Identify which cell holds the provided text, then report its [x, y] central coordinate. 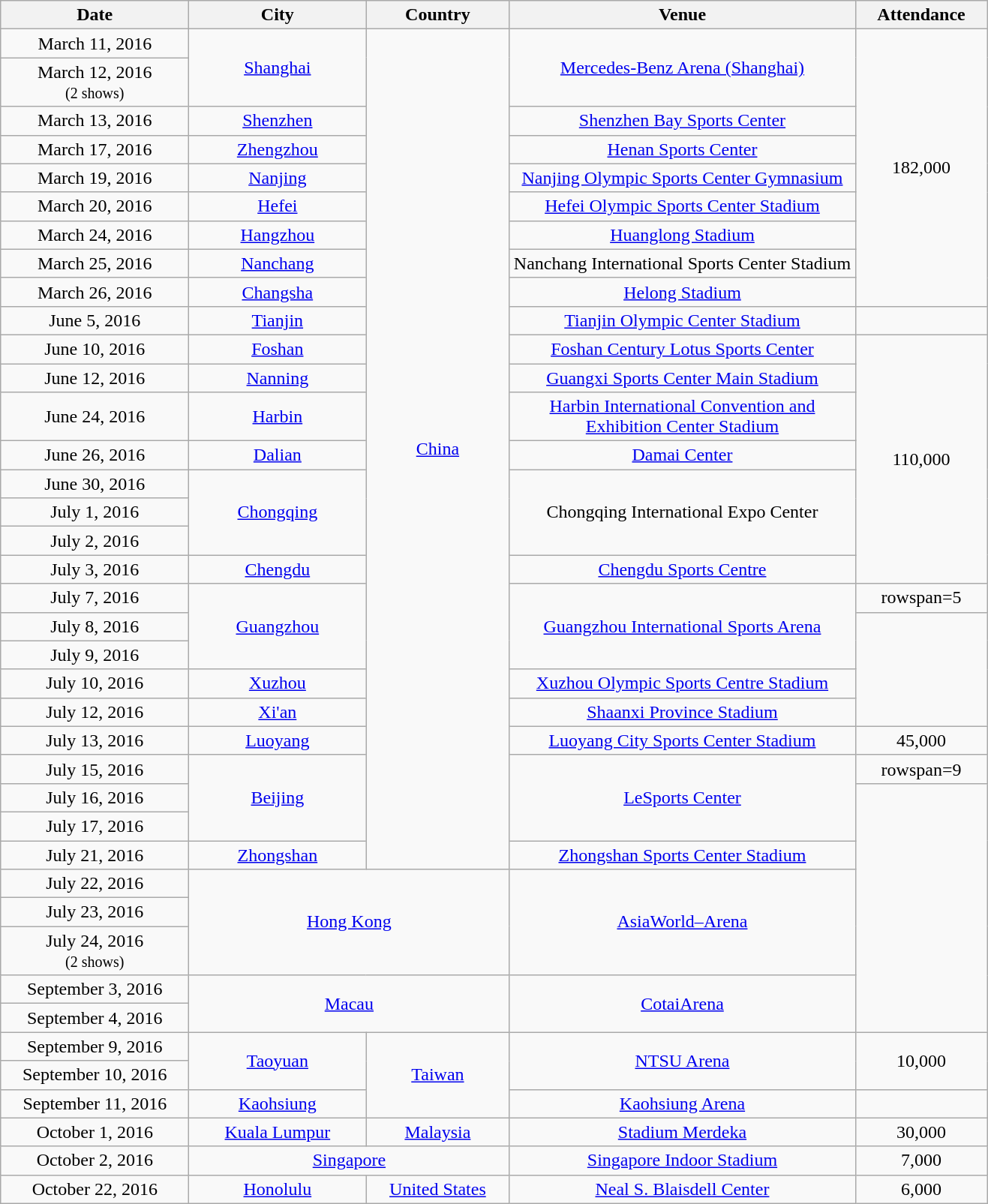
Foshan Century Lotus Sports Center [683, 349]
Guangzhou International Sports Arena [683, 626]
July 15, 2016 [95, 769]
6,000 [921, 1189]
rowspan=9 [921, 769]
July 9, 2016 [95, 655]
30,000 [921, 1132]
Singapore [350, 1160]
China [438, 449]
Henan Sports Center [683, 149]
July 16, 2016 [95, 797]
Foshan [278, 349]
March 25, 2016 [95, 263]
September 11, 2016 [95, 1103]
Hefei Olympic Sports Center Stadium [683, 206]
Singapore Indoor Stadium [683, 1160]
Nanjing Olympic Sports Center Gymnasium [683, 178]
September 4, 2016 [95, 1018]
Guangzhou [278, 626]
Date [95, 15]
Stadium Merdeka [683, 1132]
AsiaWorld–Arena [683, 923]
Harbin International Convention and Exhibition Center Stadium [683, 417]
Xuzhou [278, 683]
Harbin [278, 417]
Zhongshan Sports Center Stadium [683, 854]
June 30, 2016 [95, 484]
Macau [350, 1004]
Beijing [278, 797]
July 24, 2016(2 shows) [95, 951]
July 7, 2016 [95, 598]
Chengdu [278, 569]
July 12, 2016 [95, 712]
October 22, 2016 [95, 1189]
Zhongshan [278, 854]
March 24, 2016 [95, 235]
United States [438, 1189]
Kaohsiung [278, 1103]
September 9, 2016 [95, 1046]
Tianjin [278, 320]
10,000 [921, 1061]
Xuzhou Olympic Sports Centre Stadium [683, 683]
Honolulu [278, 1189]
Chengdu Sports Centre [683, 569]
CotaiArena [683, 1004]
June 12, 2016 [95, 377]
July 21, 2016 [95, 854]
7,000 [921, 1160]
June 24, 2016 [95, 417]
July 8, 2016 [95, 626]
July 22, 2016 [95, 884]
March 11, 2016 [95, 44]
Chongqing [278, 512]
Nanchang International Sports Center Stadium [683, 263]
June 26, 2016 [95, 455]
Damai Center [683, 455]
March 19, 2016 [95, 178]
Kaohsiung Arena [683, 1103]
March 26, 2016 [95, 292]
Zhengzhou [278, 149]
July 10, 2016 [95, 683]
LeSports Center [683, 797]
Chongqing International Expo Center [683, 512]
Mercedes-Benz Arena (Shanghai) [683, 68]
NTSU Arena [683, 1061]
Malaysia [438, 1132]
Huanglong Stadium [683, 235]
July 23, 2016 [95, 912]
182,000 [921, 168]
Venue [683, 15]
Xi'an [278, 712]
September 10, 2016 [95, 1075]
Hangzhou [278, 235]
Taiwan [438, 1075]
Country [438, 15]
City [278, 15]
Changsha [278, 292]
July 17, 2016 [95, 826]
Luoyang City Sports Center Stadium [683, 740]
Shaanxi Province Stadium [683, 712]
Tianjin Olympic Center Stadium [683, 320]
110,000 [921, 459]
Shanghai [278, 68]
Hong Kong [350, 923]
October 2, 2016 [95, 1160]
June 5, 2016 [95, 320]
45,000 [921, 740]
Kuala Lumpur [278, 1132]
March 17, 2016 [95, 149]
June 10, 2016 [95, 349]
March 20, 2016 [95, 206]
Luoyang [278, 740]
Dalian [278, 455]
Shenzhen Bay Sports Center [683, 121]
Taoyuan [278, 1061]
Nanjing [278, 178]
Nanchang [278, 263]
March 13, 2016 [95, 121]
September 3, 2016 [95, 989]
July 13, 2016 [95, 740]
July 2, 2016 [95, 541]
March 12, 2016(2 shows) [95, 83]
Neal S. Blaisdell Center [683, 1189]
rowspan=5 [921, 598]
Guangxi Sports Center Main Stadium [683, 377]
October 1, 2016 [95, 1132]
July 3, 2016 [95, 569]
Attendance [921, 15]
Helong Stadium [683, 292]
Hefei [278, 206]
Nanning [278, 377]
July 1, 2016 [95, 512]
Shenzhen [278, 121]
